Scan for the cell matching the given text and deliver its (x, y) coordinate at center. 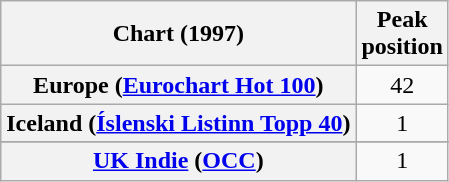
Chart (1997) (178, 34)
Iceland (Íslenski Listinn Topp 40) (178, 123)
Europe (Eurochart Hot 100) (178, 85)
Peakposition (402, 34)
42 (402, 85)
UK Indie (OCC) (178, 161)
